Determine the [x, y] coordinate at the center of the cell enclosing the given text.  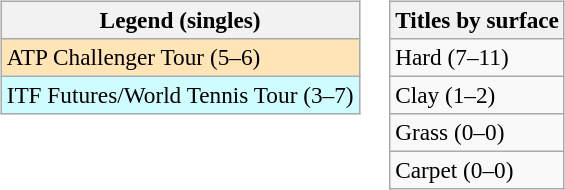
Grass (0–0) [478, 133]
Clay (1–2) [478, 95]
Hard (7–11) [478, 57]
Legend (singles) [180, 20]
Titles by surface [478, 20]
ITF Futures/World Tennis Tour (3–7) [180, 95]
ATP Challenger Tour (5–6) [180, 57]
Carpet (0–0) [478, 171]
